Scan for the cell matching the given text and deliver its [X, Y] coordinate at center. 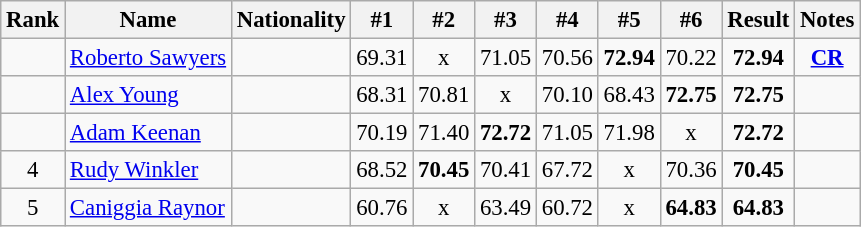
68.52 [382, 170]
68.43 [629, 95]
70.22 [691, 58]
60.76 [382, 208]
70.81 [444, 95]
Rank [33, 20]
4 [33, 170]
71.98 [629, 133]
#1 [382, 20]
70.19 [382, 133]
Name [148, 20]
67.72 [567, 170]
#4 [567, 20]
Adam Keenan [148, 133]
#6 [691, 20]
Notes [828, 20]
#5 [629, 20]
70.10 [567, 95]
70.36 [691, 170]
60.72 [567, 208]
70.56 [567, 58]
71.40 [444, 133]
Caniggia Raynor [148, 208]
Alex Young [148, 95]
#2 [444, 20]
5 [33, 208]
70.41 [506, 170]
Result [758, 20]
68.31 [382, 95]
#3 [506, 20]
63.49 [506, 208]
Roberto Sawyers [148, 58]
Nationality [290, 20]
CR [828, 58]
Rudy Winkler [148, 170]
69.31 [382, 58]
